Provide the [x, y] coordinate of the cell's center where the given text is located.  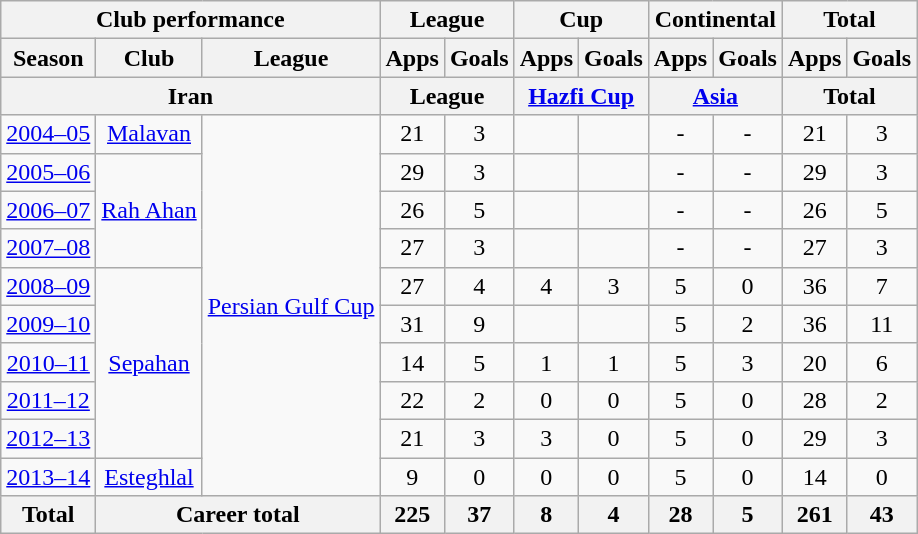
Persian Gulf Cup [291, 306]
2010–11 [48, 362]
2008–09 [48, 286]
2011–12 [48, 400]
11 [882, 324]
2006–07 [48, 210]
6 [882, 362]
8 [546, 515]
7 [882, 286]
Hazfi Cup [581, 96]
2005–06 [48, 172]
Club performance [190, 20]
20 [814, 362]
Malavan [149, 134]
Asia [715, 96]
37 [479, 515]
2004–05 [48, 134]
2012–13 [48, 438]
261 [814, 515]
Sepahan [149, 362]
Iran [190, 96]
Cup [581, 20]
Season [48, 58]
31 [412, 324]
2007–08 [48, 248]
Club [149, 58]
Continental [715, 20]
Rah Ahan [149, 210]
2009–10 [48, 324]
Career total [238, 515]
Esteghlal [149, 477]
22 [412, 400]
2013–14 [48, 477]
225 [412, 515]
43 [882, 515]
